Determine the [x, y] coordinate at the center of the cell enclosing the given text.  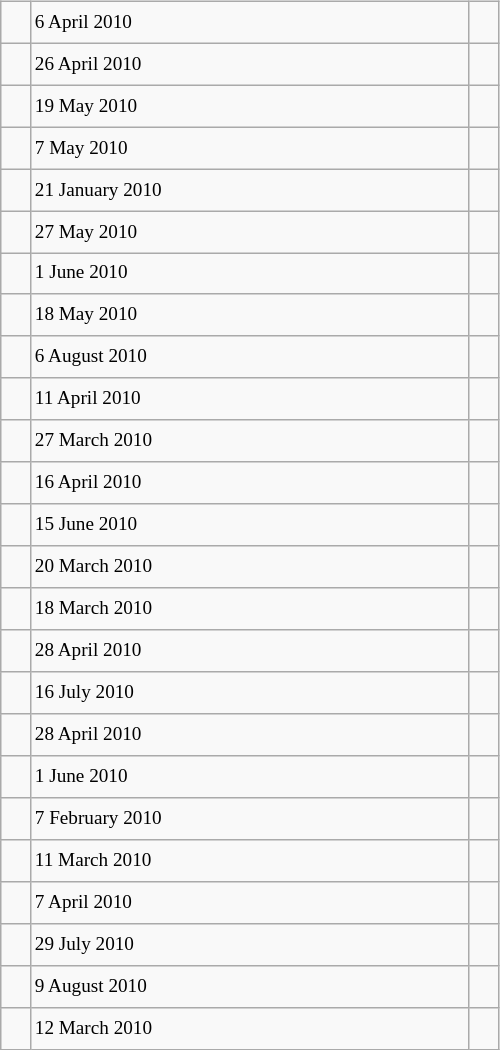
27 May 2010 [250, 232]
26 April 2010 [250, 64]
15 June 2010 [250, 525]
20 March 2010 [250, 567]
18 May 2010 [250, 315]
19 May 2010 [250, 106]
7 May 2010 [250, 148]
29 July 2010 [250, 944]
18 March 2010 [250, 609]
16 July 2010 [250, 693]
6 April 2010 [250, 22]
7 April 2010 [250, 902]
27 March 2010 [250, 441]
6 August 2010 [250, 357]
21 January 2010 [250, 190]
12 March 2010 [250, 1028]
16 April 2010 [250, 483]
11 March 2010 [250, 861]
7 February 2010 [250, 819]
11 April 2010 [250, 399]
9 August 2010 [250, 986]
